Capture the cell that displays the provided text and extract its [X, Y] central coordinate. 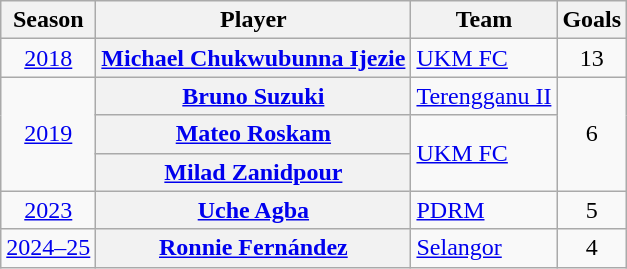
Milad Zanidpour [254, 172]
Bruno Suzuki [254, 96]
4 [592, 248]
Uche Agba [254, 210]
Michael Chukwubunna Ijezie [254, 58]
Mateo Roskam [254, 134]
2023 [48, 210]
2018 [48, 58]
13 [592, 58]
Ronnie Fernández [254, 248]
Season [48, 20]
Player [254, 20]
Team [484, 20]
Goals [592, 20]
Selangor [484, 248]
Terengganu II [484, 96]
5 [592, 210]
2019 [48, 134]
PDRM [484, 210]
6 [592, 134]
2024–25 [48, 248]
